Detect which cell encompasses the target text, then output its (X, Y) center coordinate. 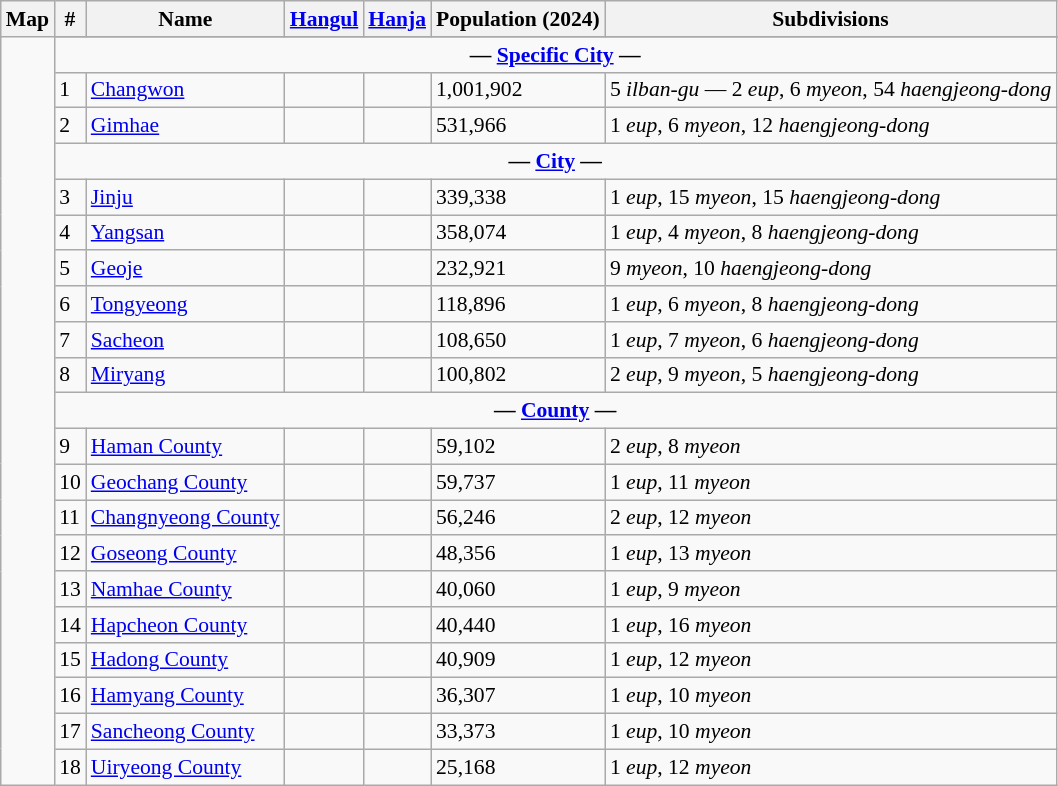
Jinju (186, 197)
13 (70, 589)
25,168 (518, 767)
6 (70, 304)
17 (70, 732)
48,356 (518, 554)
Sacheon (186, 340)
Haman County (186, 447)
Changnyeong County (186, 518)
1 eup, 6 myeon, 12 haengjeong-dong (830, 126)
1 eup, 16 myeon (830, 625)
1 eup, 4 myeon, 8 haengjeong-dong (830, 233)
Population (2024) (518, 19)
2 eup, 12 myeon (830, 518)
56,246 (518, 518)
11 (70, 518)
33,373 (518, 732)
— Specific City — (555, 55)
1 eup, 15 myeon, 15 haengjeong-dong (830, 197)
2 eup, 8 myeon (830, 447)
Changwon (186, 90)
— County — (555, 411)
59,737 (518, 482)
9 myeon, 10 haengjeong-dong (830, 269)
Gimhae (186, 126)
Subdivisions (830, 19)
1 eup, 7 myeon, 6 haengjeong-dong (830, 340)
232,921 (518, 269)
Hamyang County (186, 696)
7 (70, 340)
2 eup, 9 myeon, 5 haengjeong-dong (830, 375)
36,307 (518, 696)
Namhae County (186, 589)
59,102 (518, 447)
358,074 (518, 233)
Sancheong County (186, 732)
18 (70, 767)
1 (70, 90)
Hadong County (186, 660)
Geochang County (186, 482)
Hangul (324, 19)
Uiryeong County (186, 767)
Goseong County (186, 554)
108,650 (518, 340)
16 (70, 696)
15 (70, 660)
12 (70, 554)
5 (70, 269)
Miryang (186, 375)
1 eup, 11 myeon (830, 482)
Yangsan (186, 233)
1,001,902 (518, 90)
40,909 (518, 660)
4 (70, 233)
Geoje (186, 269)
1 eup, 6 myeon, 8 haengjeong-dong (830, 304)
9 (70, 447)
Map (28, 19)
5 ilban-gu — 2 eup, 6 myeon, 54 haengjeong-dong (830, 90)
1 eup, 9 myeon (830, 589)
40,440 (518, 625)
1 eup, 13 myeon (830, 554)
339,338 (518, 197)
Hanja (397, 19)
3 (70, 197)
531,966 (518, 126)
— City — (555, 162)
2 (70, 126)
40,060 (518, 589)
118,896 (518, 304)
100,802 (518, 375)
# (70, 19)
10 (70, 482)
8 (70, 375)
Name (186, 19)
14 (70, 625)
Tongyeong (186, 304)
Hapcheon County (186, 625)
